Output the [X, Y] coordinate of the center of the cell containing the given text.  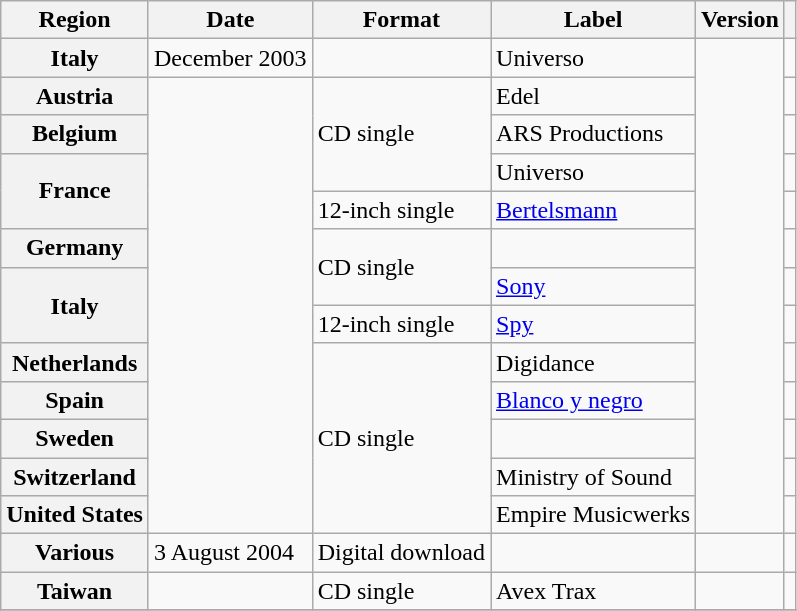
Digital download [401, 553]
Label [594, 20]
Switzerland [75, 477]
Various [75, 553]
Austria [75, 96]
Avex Trax [594, 591]
Region [75, 20]
United States [75, 515]
Taiwan [75, 591]
Digidance [594, 362]
3 August 2004 [230, 553]
December 2003 [230, 58]
Version [740, 20]
Ministry of Sound [594, 477]
Spain [75, 400]
Empire Musicwerks [594, 515]
Bertelsmann [594, 210]
Netherlands [75, 362]
ARS Productions [594, 134]
Sweden [75, 438]
Blanco y negro [594, 400]
Germany [75, 248]
Edel [594, 96]
Format [401, 20]
Sony [594, 286]
Belgium [75, 134]
France [75, 191]
Date [230, 20]
Spy [594, 324]
